For the text-containing cell, return its midpoint in [x, y] coordinate format. 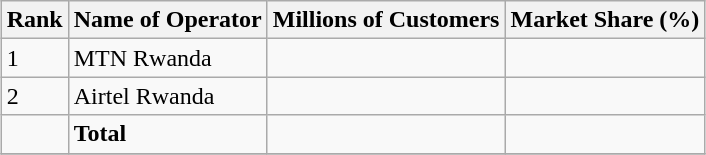
Rank [34, 20]
Name of Operator [168, 20]
2 [34, 96]
1 [34, 58]
Millions of Customers [386, 20]
Total [168, 134]
Market Share (%) [605, 20]
MTN Rwanda [168, 58]
Airtel Rwanda [168, 96]
